Search for the cell housing the specified text and yield its (x, y) center coordinate. 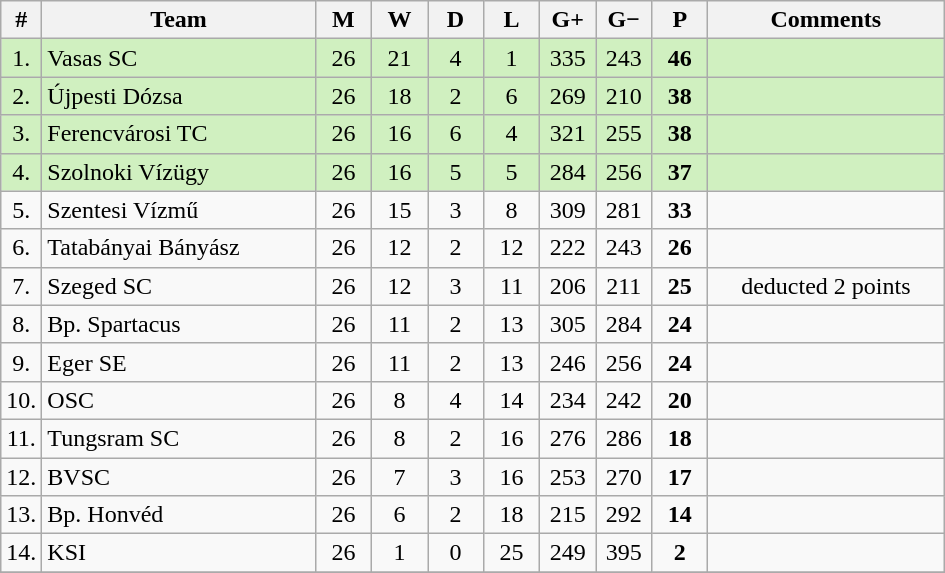
Tatabányai Bányász (179, 248)
269 (568, 96)
Vasas SC (179, 58)
14. (22, 553)
Bp. Honvéd (179, 515)
242 (624, 400)
1. (22, 58)
8. (22, 324)
215 (568, 515)
OSC (179, 400)
292 (624, 515)
Team (179, 20)
Ferencvárosi TC (179, 134)
246 (568, 362)
G− (624, 20)
Tungsram SC (179, 438)
286 (624, 438)
5. (22, 210)
46 (680, 58)
335 (568, 58)
211 (624, 286)
BVSC (179, 477)
# (22, 20)
210 (624, 96)
Szentesi Vízmű (179, 210)
20 (680, 400)
9. (22, 362)
234 (568, 400)
270 (624, 477)
33 (680, 210)
21 (399, 58)
3. (22, 134)
309 (568, 210)
W (399, 20)
13. (22, 515)
P (680, 20)
M (343, 20)
G+ (568, 20)
0 (456, 553)
276 (568, 438)
L (512, 20)
17 (680, 477)
321 (568, 134)
305 (568, 324)
255 (624, 134)
Bp. Spartacus (179, 324)
222 (568, 248)
395 (624, 553)
10. (22, 400)
Szeged SC (179, 286)
11. (22, 438)
253 (568, 477)
2. (22, 96)
249 (568, 553)
Újpesti Dózsa (179, 96)
Comments (826, 20)
281 (624, 210)
15 (399, 210)
7. (22, 286)
206 (568, 286)
D (456, 20)
deducted 2 points (826, 286)
7 (399, 477)
12. (22, 477)
37 (680, 172)
4. (22, 172)
KSI (179, 553)
Szolnoki Vízügy (179, 172)
Eger SE (179, 362)
6. (22, 248)
